Provide the [X, Y] coordinate of the cell's center where the given text is located.  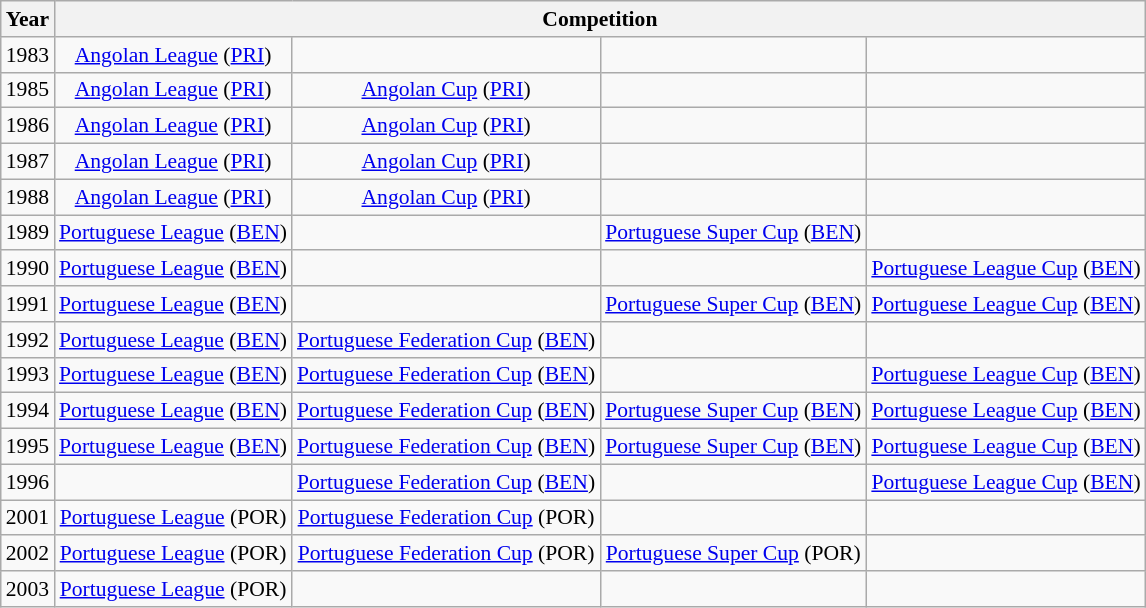
Year [28, 19]
Competition [600, 19]
Portuguese Super Cup (POR) [733, 554]
1991 [28, 304]
1994 [28, 411]
1989 [28, 233]
1996 [28, 482]
1987 [28, 162]
2002 [28, 554]
1992 [28, 340]
1990 [28, 269]
2001 [28, 518]
1986 [28, 126]
1985 [28, 90]
1993 [28, 375]
1988 [28, 197]
1983 [28, 55]
1995 [28, 447]
2003 [28, 589]
